Detect which cell encompasses the target text, then output its (x, y) center coordinate. 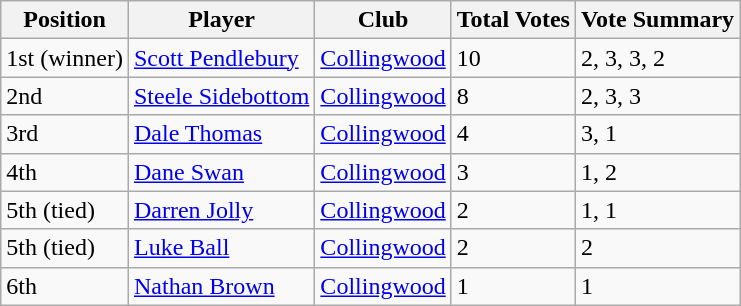
3rd (65, 134)
1, 2 (657, 172)
Nathan Brown (221, 286)
Steele Sidebottom (221, 96)
Vote Summary (657, 20)
3 (513, 172)
2nd (65, 96)
3, 1 (657, 134)
10 (513, 58)
4th (65, 172)
1st (winner) (65, 58)
Dale Thomas (221, 134)
Club (383, 20)
Dane Swan (221, 172)
Player (221, 20)
Darren Jolly (221, 210)
2, 3, 3, 2 (657, 58)
4 (513, 134)
2, 3, 3 (657, 96)
1, 1 (657, 210)
Scott Pendlebury (221, 58)
8 (513, 96)
Total Votes (513, 20)
Position (65, 20)
Luke Ball (221, 248)
6th (65, 286)
